From the cell containing the given text, extract its center point as (x, y) coordinate. 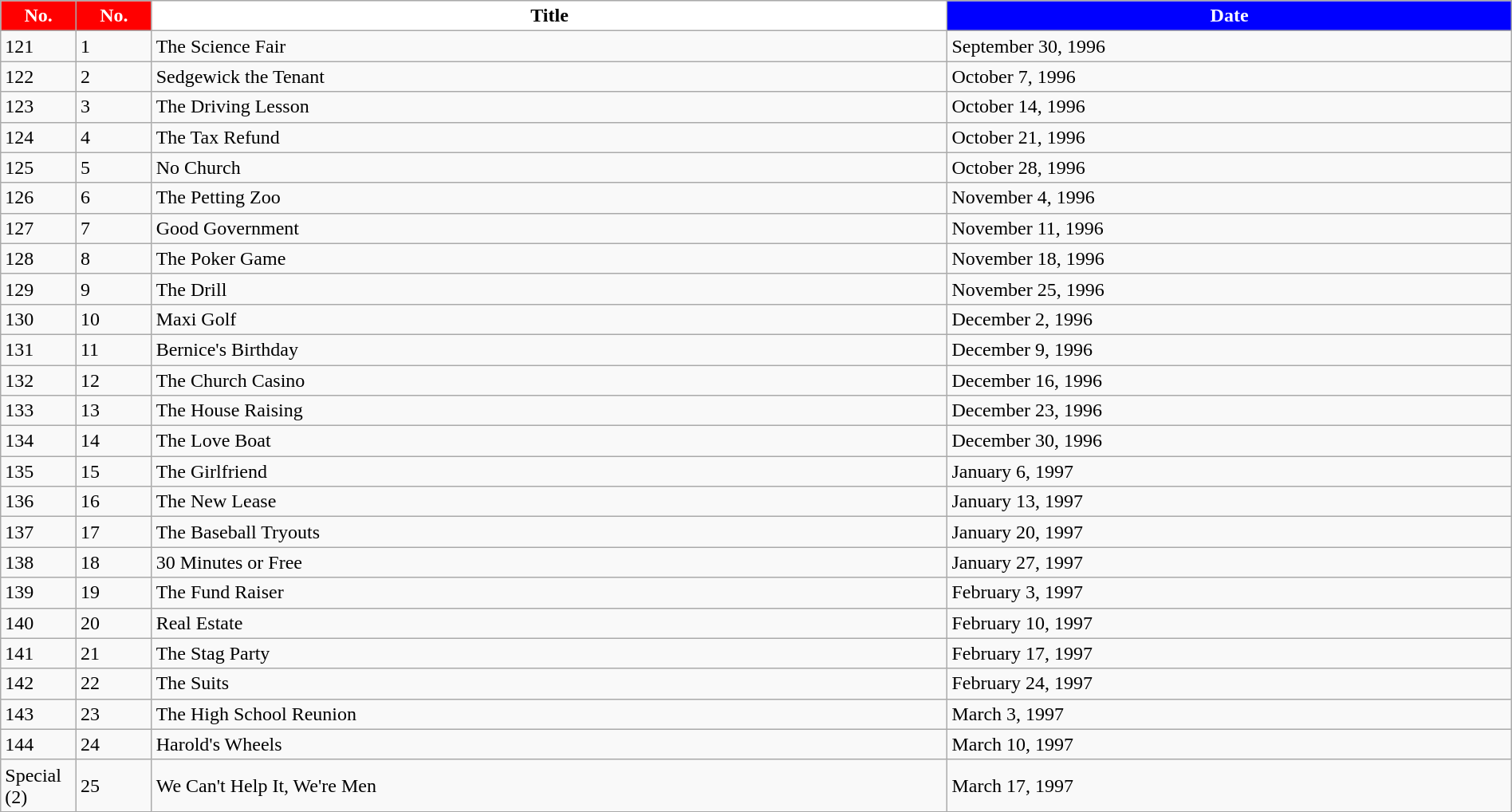
30 Minutes or Free (549, 562)
136 (38, 502)
The Petting Zoo (549, 198)
2 (113, 77)
Date (1230, 16)
Harold's Wheels (549, 744)
The Baseball Tryouts (549, 532)
134 (38, 441)
142 (38, 684)
141 (38, 653)
132 (38, 380)
The Fund Raiser (549, 593)
Sedgewick the Tenant (549, 77)
January 13, 1997 (1230, 502)
February 17, 1997 (1230, 653)
16 (113, 502)
The Drill (549, 289)
Special (2) (38, 785)
December 2, 1996 (1230, 319)
December 9, 1996 (1230, 349)
November 18, 1996 (1230, 258)
March 10, 1997 (1230, 744)
The Poker Game (549, 258)
7 (113, 228)
23 (113, 714)
18 (113, 562)
December 23, 1996 (1230, 411)
February 3, 1997 (1230, 593)
The Tax Refund (549, 137)
The New Lease (549, 502)
February 24, 1997 (1230, 684)
October 28, 1996 (1230, 168)
November 4, 1996 (1230, 198)
15 (113, 471)
December 30, 1996 (1230, 441)
14 (113, 441)
4 (113, 137)
Good Government (549, 228)
The Stag Party (549, 653)
The Science Fair (549, 46)
126 (38, 198)
The Church Casino (549, 380)
March 17, 1997 (1230, 785)
The Love Boat (549, 441)
22 (113, 684)
The Driving Lesson (549, 107)
21 (113, 653)
124 (38, 137)
143 (38, 714)
March 3, 1997 (1230, 714)
137 (38, 532)
133 (38, 411)
24 (113, 744)
October 7, 1996 (1230, 77)
10 (113, 319)
January 6, 1997 (1230, 471)
November 11, 1996 (1230, 228)
No Church (549, 168)
123 (38, 107)
11 (113, 349)
128 (38, 258)
131 (38, 349)
November 25, 1996 (1230, 289)
129 (38, 289)
125 (38, 168)
140 (38, 623)
We Can't Help It, We're Men (549, 785)
February 10, 1997 (1230, 623)
127 (38, 228)
144 (38, 744)
130 (38, 319)
6 (113, 198)
19 (113, 593)
Real Estate (549, 623)
17 (113, 532)
8 (113, 258)
9 (113, 289)
12 (113, 380)
122 (38, 77)
139 (38, 593)
January 27, 1997 (1230, 562)
Bernice's Birthday (549, 349)
The High School Reunion (549, 714)
135 (38, 471)
December 16, 1996 (1230, 380)
The House Raising (549, 411)
121 (38, 46)
13 (113, 411)
Maxi Golf (549, 319)
January 20, 1997 (1230, 532)
138 (38, 562)
3 (113, 107)
5 (113, 168)
25 (113, 785)
October 21, 1996 (1230, 137)
October 14, 1996 (1230, 107)
20 (113, 623)
1 (113, 46)
The Girlfriend (549, 471)
September 30, 1996 (1230, 46)
The Suits (549, 684)
Title (549, 16)
